Provide the (X, Y) coordinate of the cell's center where the given text is located.  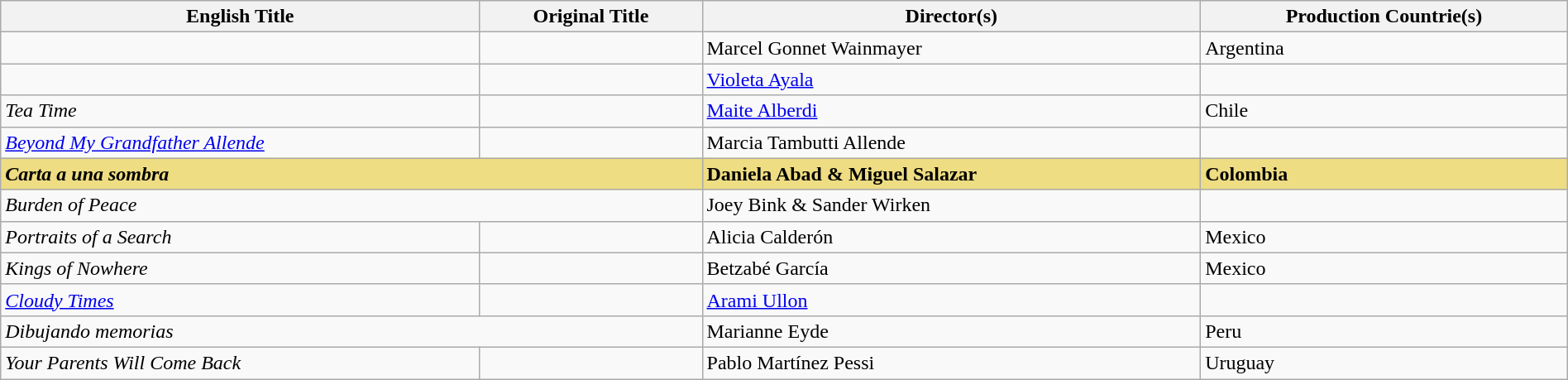
Arami Ullon (951, 300)
Chile (1384, 111)
Beyond My Grandfather Allende (240, 142)
Marcia Tambutti Allende (951, 142)
Kings of Nowhere (240, 268)
Maite Alberdi (951, 111)
Director(s) (951, 17)
Your Parents Will Come Back (240, 363)
Violeta Ayala (951, 79)
Betzabé García (951, 268)
Colombia (1384, 174)
Original Title (590, 17)
Tea Time (240, 111)
Joey Bink & Sander Wirken (951, 205)
Burden of Peace (351, 205)
Portraits of a Search (240, 237)
Carta a una sombra (351, 174)
Dibujando memorias (351, 331)
Production Countrie(s) (1384, 17)
Alicia Calderón (951, 237)
Marianne Eyde (951, 331)
Daniela Abad & Miguel Salazar (951, 174)
Uruguay (1384, 363)
English Title (240, 17)
Argentina (1384, 48)
Cloudy Times (240, 300)
Peru (1384, 331)
Pablo Martínez Pessi (951, 363)
Marcel Gonnet Wainmayer (951, 48)
